Extract the [x, y] coordinate from the center of the cell holding the provided text.  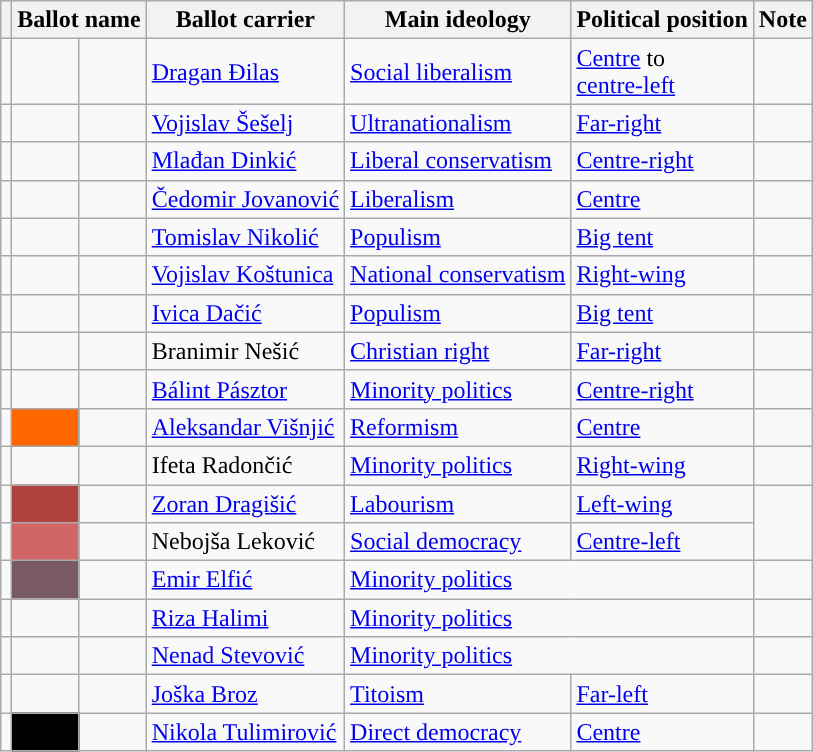
Labourism [458, 503]
Zoran Dragišić [245, 503]
Ultranationalism [458, 123]
Emir Elfić [245, 580]
Reformism [458, 427]
Centre-left [662, 542]
Joška Broz [245, 694]
Tomislav Nikolić [245, 237]
Nenad Stevović [245, 656]
Direct democracy [458, 732]
Social democracy [458, 542]
Čedomir Jovanović [245, 199]
Branimir Nešić [245, 351]
Vojislav Koštunica [245, 275]
Ivica Dačić [245, 313]
Vojislav Šešelj [245, 123]
Ballot name [79, 20]
National conservatism [458, 275]
Nikola Tulimirović [245, 732]
Titoism [458, 694]
Political position [662, 20]
Social liberalism [458, 72]
Aleksandar Višnjić [245, 427]
Christian right [458, 351]
Ifeta Radončić [245, 465]
Ballot carrier [245, 20]
Riza Halimi [245, 618]
Far-left [662, 694]
Liberalism [458, 199]
Dragan Đilas [245, 72]
Note [782, 20]
Mlađan Dinkić [245, 161]
Centre tocentre-left [662, 72]
Main ideology [458, 20]
Bálint Pásztor [245, 389]
Left-wing [662, 503]
Nebojša Leković [245, 542]
Liberal conservatism [458, 161]
